For the text-containing cell, return its midpoint in [X, Y] coordinate format. 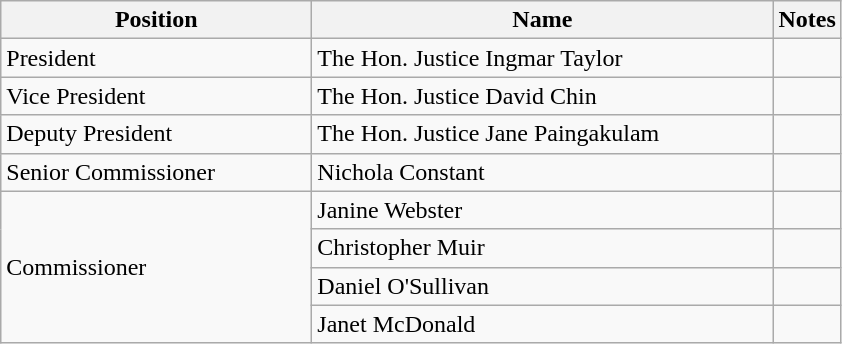
The Hon. Justice Ingmar Taylor [542, 58]
Notes [807, 20]
Deputy President [156, 134]
Position [156, 20]
Janine Webster [542, 210]
Janet McDonald [542, 324]
Vice President [156, 96]
The Hon. Justice David Chin [542, 96]
President [156, 58]
Daniel O'Sullivan [542, 286]
Christopher Muir [542, 248]
Commissioner [156, 267]
Senior Commissioner [156, 172]
Name [542, 20]
Nichola Constant [542, 172]
The Hon. Justice Jane Paingakulam [542, 134]
